Capture the cell that displays the provided text and extract its (x, y) central coordinate. 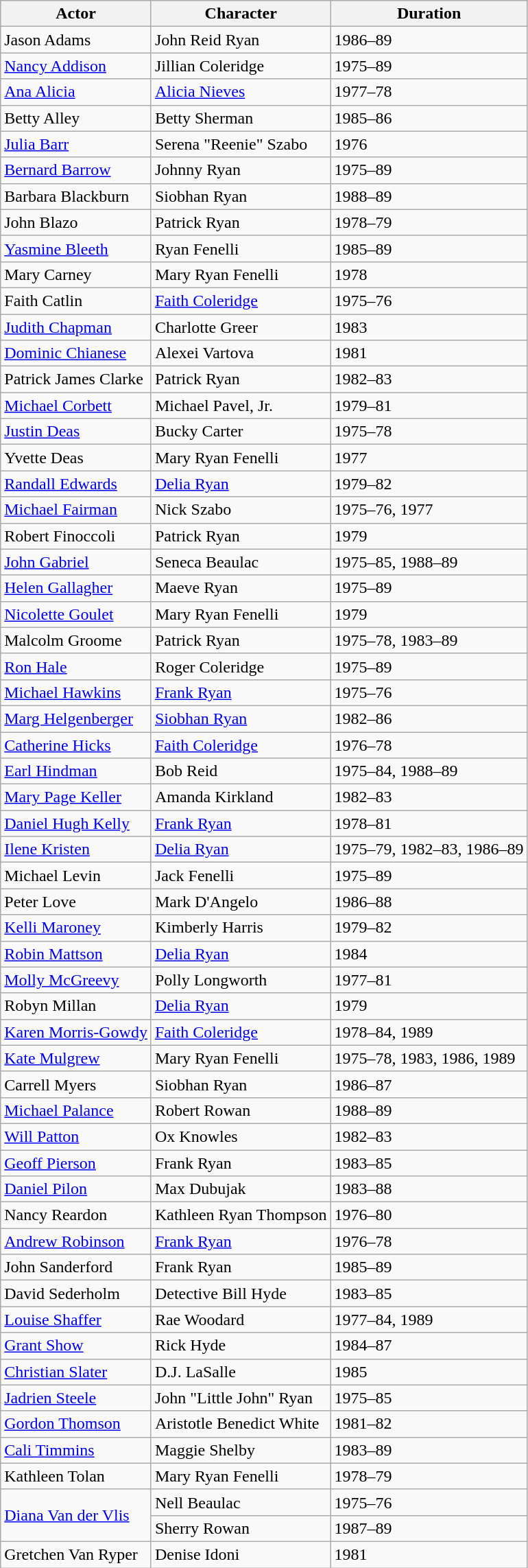
1986–87 (429, 1084)
Maggie Shelby (241, 1450)
Nancy Addison (76, 66)
Bucky Carter (241, 432)
Karen Morris-Gowdy (76, 1032)
Polly Longworth (241, 980)
1975–78, 1983–89 (429, 640)
Michael Pavel, Jr. (241, 406)
1987–89 (429, 1528)
Judith Chapman (76, 327)
Marg Helgenberger (76, 718)
John Reid Ryan (241, 40)
Gordon Thomson (76, 1424)
Nancy Reardon (76, 1215)
Charlotte Greer (241, 327)
Earl Hindman (76, 771)
Seneca Beaulac (241, 562)
1975–78 (429, 432)
1978 (429, 274)
Bob Reid (241, 771)
1975–78, 1983, 1986, 1989 (429, 1058)
Robert Rowan (241, 1110)
Bernard Barrow (76, 170)
Maeve Ryan (241, 588)
Roger Coleridge (241, 666)
1978–84, 1989 (429, 1032)
Michael Levin (76, 876)
Christian Slater (76, 1372)
1975–85 (429, 1398)
Max Dubujak (241, 1189)
1979–81 (429, 406)
1976 (429, 144)
Carrell Myers (76, 1084)
Robert Finoccoli (76, 536)
Alicia Nieves (241, 92)
John "Little John" Ryan (241, 1398)
1983–89 (429, 1450)
Actor (76, 14)
Diana Van der Vlis (76, 1515)
Ron Hale (76, 666)
Cali Timmins (76, 1450)
Johnny Ryan (241, 170)
1975–85, 1988–89 (429, 562)
Nell Beaulac (241, 1502)
1983 (429, 327)
Julia Barr (76, 144)
Duration (429, 14)
Michael Hawkins (76, 692)
1975–76, 1977 (429, 510)
Serena "Reenie" Szabo (241, 144)
Kelli Maroney (76, 928)
Catherine Hicks (76, 745)
Gretchen Van Ryper (76, 1554)
Peter Love (76, 902)
Betty Alley (76, 118)
Kathleen Tolan (76, 1476)
John Sanderford (76, 1267)
Amanda Kirkland (241, 797)
Daniel Pilon (76, 1189)
Malcolm Groome (76, 640)
Geoff Pierson (76, 1163)
1985 (429, 1372)
Helen Gallagher (76, 588)
Nick Szabo (241, 510)
1986–89 (429, 40)
Mark D'Angelo (241, 902)
1977–78 (429, 92)
Ox Knowles (241, 1136)
Robin Mattson (76, 954)
1986–88 (429, 902)
Alexei Vartova (241, 353)
D.J. LaSalle (241, 1372)
Rick Hyde (241, 1346)
1981–82 (429, 1424)
1977–81 (429, 980)
1984 (429, 954)
Kimberly Harris (241, 928)
1978–81 (429, 823)
Sherry Rowan (241, 1528)
1977 (429, 458)
Jillian Coleridge (241, 66)
Justin Deas (76, 432)
Daniel Hugh Kelly (76, 823)
Randall Edwards (76, 484)
Will Patton (76, 1136)
Robyn Millan (76, 1006)
Jason Adams (76, 40)
Yasmine Bleeth (76, 248)
Michael Corbett (76, 406)
Grant Show (76, 1346)
1977–84, 1989 (429, 1320)
Patrick James Clarke (76, 379)
Rae Woodard (241, 1320)
Jadrien Steele (76, 1398)
Faith Catlin (76, 301)
Michael Fairman (76, 510)
Detective Bill Hyde (241, 1294)
1985–86 (429, 118)
David Sederholm (76, 1294)
Andrew Robinson (76, 1241)
John Blazo (76, 222)
Ana Alicia (76, 92)
1984–87 (429, 1346)
Kathleen Ryan Thompson (241, 1215)
Jack Fenelli (241, 876)
Character (241, 14)
Betty Sherman (241, 118)
Barbara Blackburn (76, 196)
Mary Page Keller (76, 797)
1975–79, 1982–83, 1986–89 (429, 850)
Aristotle Benedict White (241, 1424)
Kate Mulgrew (76, 1058)
Ryan Fenelli (241, 248)
John Gabriel (76, 562)
Molly McGreevy (76, 980)
Denise Idoni (241, 1554)
Louise Shaffer (76, 1320)
1983–88 (429, 1189)
1976–80 (429, 1215)
Michael Palance (76, 1110)
Nicolette Goulet (76, 614)
Yvette Deas (76, 458)
Dominic Chianese (76, 353)
Ilene Kristen (76, 850)
1982–86 (429, 718)
1975–84, 1988–89 (429, 771)
Mary Carney (76, 274)
